Determine the (x, y) coordinate at the center of the cell enclosing the given text.  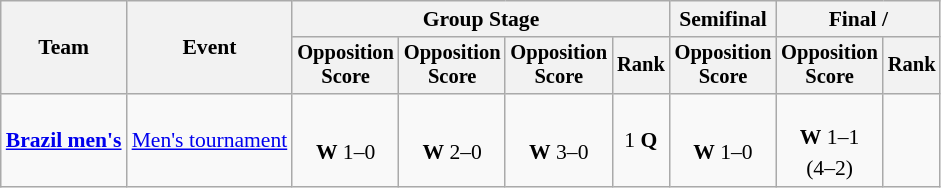
Team (64, 48)
W 1–1 (4–2) (830, 140)
Event (210, 48)
Brazil men's (64, 140)
1 Q (641, 140)
W 2–0 (452, 140)
Semifinal (724, 19)
Final / (858, 19)
Men's tournament (210, 140)
W 3–0 (558, 140)
Group Stage (480, 19)
